Capture the cell that displays the provided text and extract its (X, Y) central coordinate. 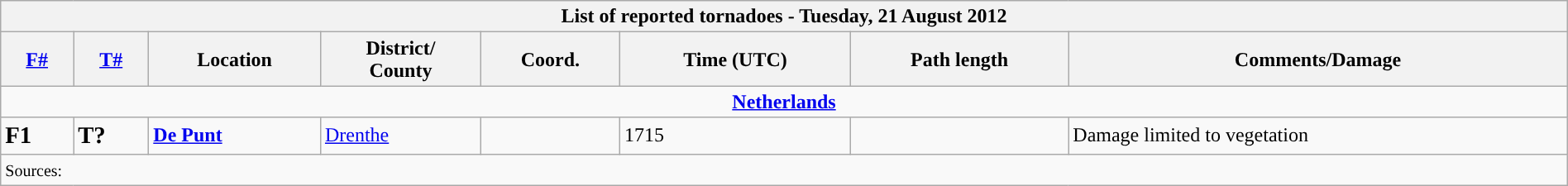
Damage limited to vegetation (1318, 136)
Sources: (784, 169)
Time (UTC) (736, 60)
District/County (400, 60)
T# (111, 60)
Netherlands (784, 102)
Comments/Damage (1318, 60)
Location (235, 60)
De Punt (235, 136)
List of reported tornadoes - Tuesday, 21 August 2012 (784, 17)
Drenthe (400, 136)
Coord. (550, 60)
F# (37, 60)
F1 (37, 136)
1715 (736, 136)
Path length (959, 60)
T? (111, 136)
